For the text-containing cell, return its midpoint in [x, y] coordinate format. 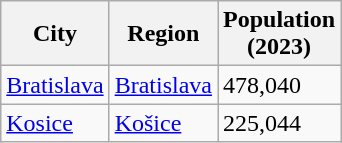
225,044 [280, 123]
Košice [163, 123]
Population(2023) [280, 34]
Region [163, 34]
Kosice [55, 123]
City [55, 34]
478,040 [280, 85]
